Determine the (x, y) coordinate at the center of the cell enclosing the given text.  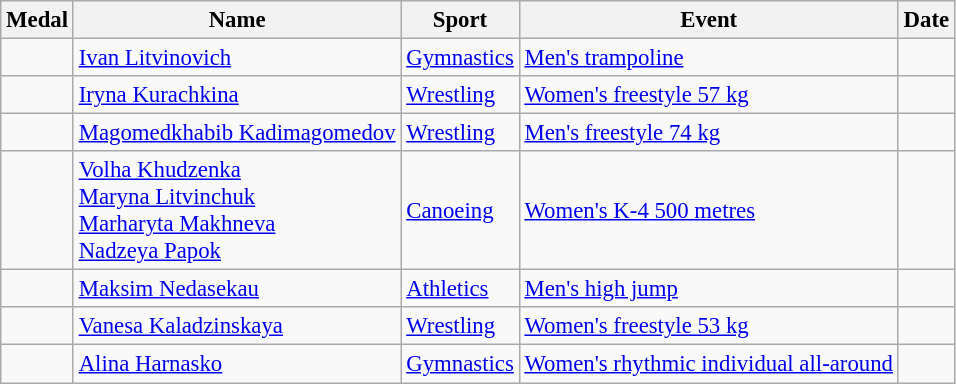
Men's freestyle 74 kg (708, 133)
Canoeing (460, 210)
Alina Harnasko (237, 364)
Magomedkhabib Kadimagomedov (237, 133)
Women's K-4 500 metres (708, 210)
Maksim Nedasekau (237, 289)
Ivan Litvinovich (237, 58)
Women's freestyle 53 kg (708, 327)
Men's trampoline (708, 58)
Event (708, 20)
Vanesa Kaladzinskaya (237, 327)
Name (237, 20)
Men's high jump (708, 289)
Women's freestyle 57 kg (708, 95)
Athletics (460, 289)
Medal (38, 20)
Iryna Kurachkina (237, 95)
Date (926, 20)
Sport (460, 20)
Volha KhudzenkaMaryna LitvinchukMarharyta MakhnevaNadzeya Papok (237, 210)
Women's rhythmic individual all-around (708, 364)
